Identify which cell holds the provided text, then report its (X, Y) central coordinate. 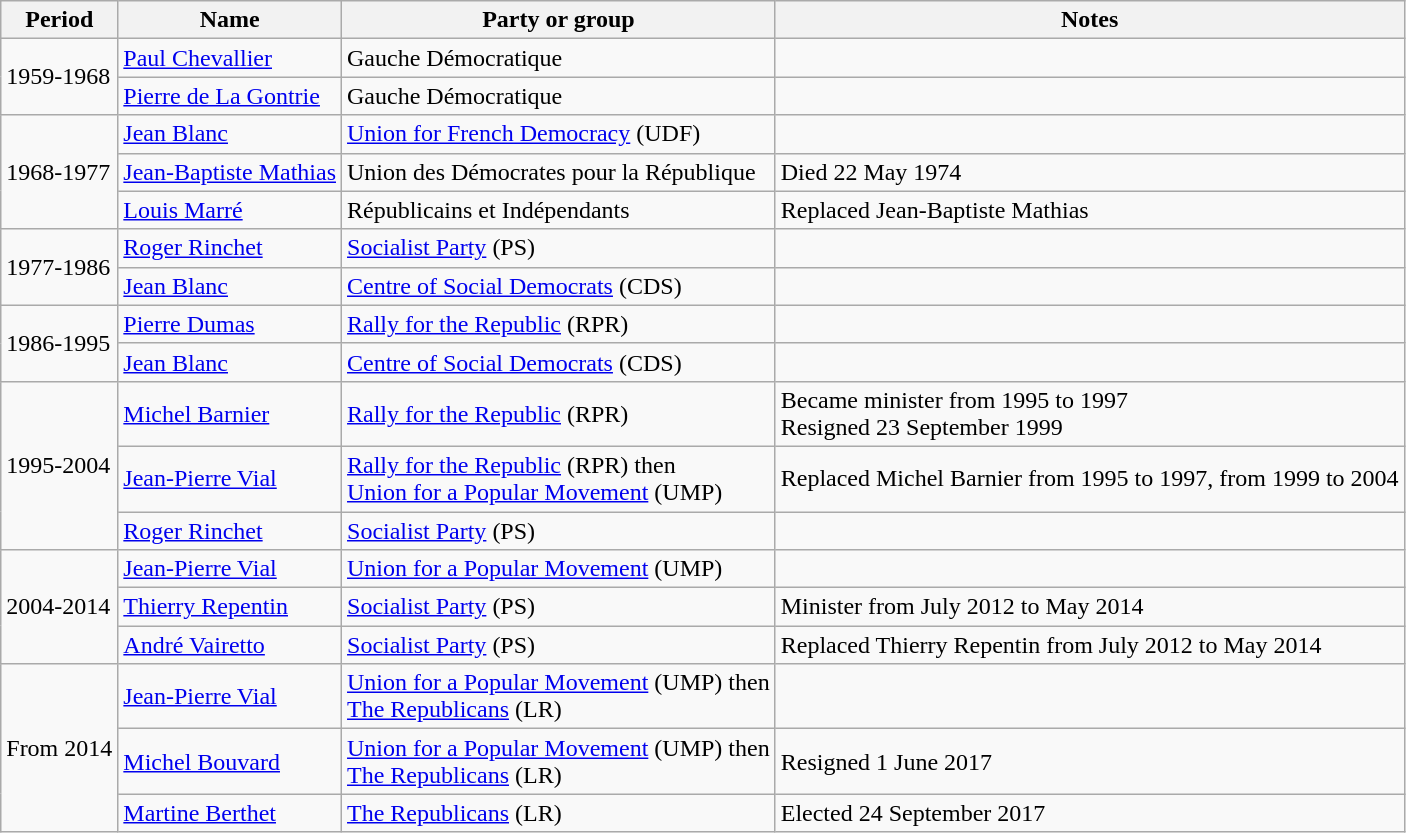
Martine Berthet (230, 813)
2004-2014 (60, 607)
Became minister from 1995 to 1997Resigned 23 September 1999 (1090, 414)
1977-1986 (60, 267)
Pierre de La Gontrie (230, 96)
1986-1995 (60, 343)
The Republicans (LR) (559, 813)
Replaced Thierry Repentin from July 2012 to May 2014 (1090, 645)
Michel Barnier (230, 414)
Union des Démocrates pour la République (559, 172)
Replaced Michel Barnier from 1995 to 1997, from 1999 to 2004 (1090, 478)
Name (230, 20)
Elected 24 September 2017 (1090, 813)
Resigned 1 June 2017 (1090, 762)
Party or group (559, 20)
1959-1968 (60, 77)
Union for a Popular Movement (UMP) (559, 569)
From 2014 (60, 748)
1995-2004 (60, 465)
Minister from July 2012 to May 2014 (1090, 607)
Pierre Dumas (230, 324)
Rally for the Republic (RPR) thenUnion for a Popular Movement (UMP) (559, 478)
Thierry Repentin (230, 607)
Died 22 May 1974 (1090, 172)
Louis Marré (230, 210)
1968-1977 (60, 172)
Michel Bouvard (230, 762)
André Vairetto (230, 645)
Replaced Jean-Baptiste Mathias (1090, 210)
Paul Chevallier (230, 58)
Jean-Baptiste Mathias (230, 172)
Union for French Democracy (UDF) (559, 134)
Period (60, 20)
Notes (1090, 20)
Républicains et Indépendants (559, 210)
